Locate the cell with the specified text and output its [X, Y] center coordinate. 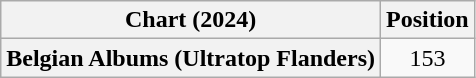
153 [428, 58]
Chart (2024) [191, 20]
Position [428, 20]
Belgian Albums (Ultratop Flanders) [191, 58]
